Find where the given text appears and provide that cell's center as (x, y) coordinate. 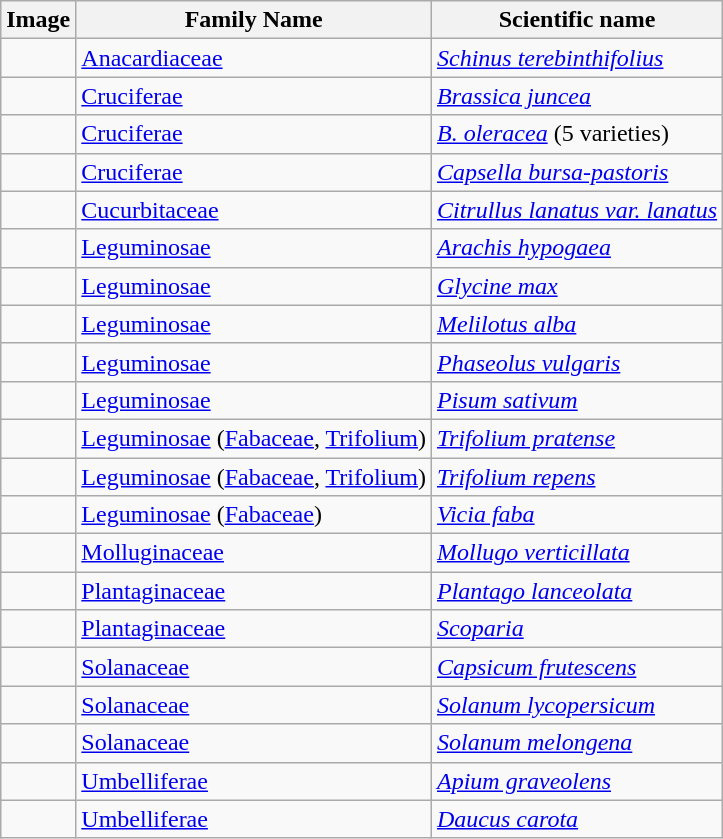
Mollugo verticillata (576, 553)
Family Name (254, 20)
Daucus carota (576, 819)
Brassica juncea (576, 96)
Apium graveolens (576, 781)
Image (38, 20)
Scientific name (576, 20)
Plantago lanceolata (576, 591)
Phaseolus vulgaris (576, 362)
Melilotus alba (576, 324)
Trifolium pratense (576, 438)
Capsicum frutescens (576, 667)
Arachis hypogaea (576, 248)
Solanum melongena (576, 743)
Solanum lycopersicum (576, 705)
Trifolium repens (576, 477)
Citrullus lanatus var. lanatus (576, 210)
B. oleracea (5 varieties) (576, 134)
Scoparia (576, 629)
Anacardiaceae (254, 58)
Leguminosae (Fabaceae) (254, 515)
Molluginaceae (254, 553)
Capsella bursa-pastoris (576, 172)
Glycine max (576, 286)
Vicia faba (576, 515)
Pisum sativum (576, 400)
Cucurbitaceae (254, 210)
Schinus terebinthifolius (576, 58)
